Detect which cell encompasses the target text, then output its (X, Y) center coordinate. 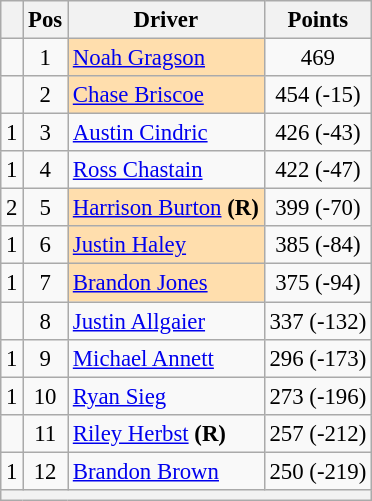
Justin Haley (166, 245)
8 (46, 321)
3 (46, 133)
Austin Cindric (166, 133)
Justin Allgaier (166, 321)
Points (318, 20)
257 (-212) (318, 433)
399 (-70) (318, 208)
12 (46, 471)
454 (-15) (318, 95)
Ross Chastain (166, 170)
Chase Briscoe (166, 95)
250 (-219) (318, 471)
Brandon Jones (166, 283)
4 (46, 170)
11 (46, 433)
422 (-47) (318, 170)
375 (-94) (318, 283)
Michael Annett (166, 358)
296 (-173) (318, 358)
Ryan Sieg (166, 396)
469 (318, 58)
Riley Herbst (R) (166, 433)
Driver (166, 20)
Brandon Brown (166, 471)
Harrison Burton (R) (166, 208)
Pos (46, 20)
273 (-196) (318, 396)
9 (46, 358)
5 (46, 208)
Noah Gragson (166, 58)
10 (46, 396)
337 (-132) (318, 321)
426 (-43) (318, 133)
6 (46, 245)
385 (-84) (318, 245)
7 (46, 283)
